Identify which cell holds the provided text, then report its (X, Y) central coordinate. 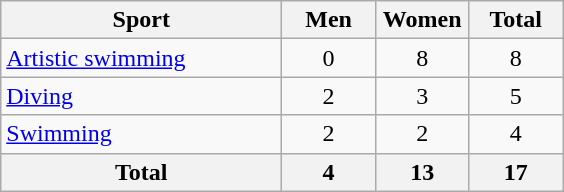
5 (516, 96)
Sport (142, 20)
Diving (142, 96)
Artistic swimming (142, 58)
Swimming (142, 134)
3 (422, 96)
13 (422, 172)
Women (422, 20)
0 (329, 58)
17 (516, 172)
Men (329, 20)
